Return [x, y] of the center of cell containing provided text 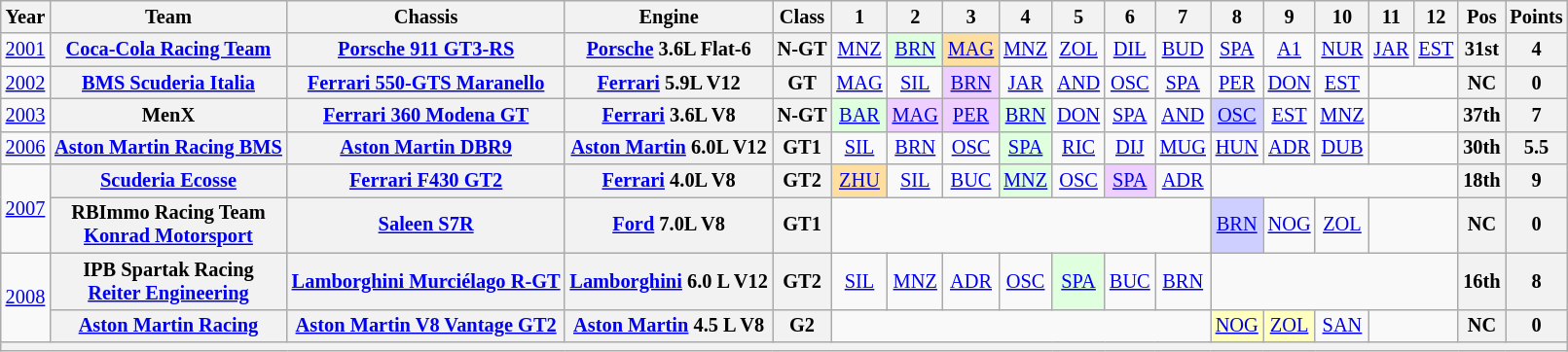
18th [1481, 181]
Saleen S7R [426, 225]
1 [858, 17]
31st [1481, 50]
NUR [1341, 50]
6 [1130, 17]
Ferrari 3.6L V8 [668, 115]
3 [971, 17]
Pos [1481, 17]
2 [915, 17]
MenX [168, 115]
DIJ [1130, 148]
BMS Scuderia Italia [168, 83]
IPB Spartak RacingReiter Engineering [168, 281]
Engine [668, 17]
Lamborghini 6.0 L V12 [668, 281]
Ferrari F430 GT2 [426, 181]
5.5 [1536, 148]
BAR [858, 115]
Lamborghini Murciélago R-GT [426, 281]
RBImmo Racing TeamKonrad Motorsport [168, 225]
Coca-Cola Racing Team [168, 50]
16th [1481, 281]
Aston Martin 6.0L V12 [668, 148]
Ferrari 550-GTS Maranello [426, 83]
Aston Martin Racing [168, 326]
Scuderia Ecosse [168, 181]
Ferrari 4.0L V8 [668, 181]
2007 [25, 208]
12 [1436, 17]
Class [802, 17]
30th [1481, 148]
Ferrari 5.9L V12 [668, 83]
HUN [1237, 148]
5 [1078, 17]
37th [1481, 115]
10 [1341, 17]
Chassis [426, 17]
Aston Martin Racing BMS [168, 148]
DUB [1341, 148]
SAN [1341, 326]
Ford 7.0L V8 [668, 225]
2008 [25, 298]
GT [802, 83]
DIL [1130, 50]
BUD [1184, 50]
Porsche 3.6L Flat-6 [668, 50]
11 [1391, 17]
Aston Martin V8 Vantage GT2 [426, 326]
Points [1536, 17]
G2 [802, 326]
Year [25, 17]
Team [168, 17]
Ferrari 360 Modena GT [426, 115]
2002 [25, 83]
A1 [1290, 50]
2001 [25, 50]
MUG [1184, 148]
RIC [1078, 148]
Porsche 911 GT3-RS [426, 50]
2003 [25, 115]
ZHU [858, 181]
2006 [25, 148]
Aston Martin DBR9 [426, 148]
Aston Martin 4.5 L V8 [668, 326]
